Extract the (x, y) coordinate from the center of the cell holding the provided text.  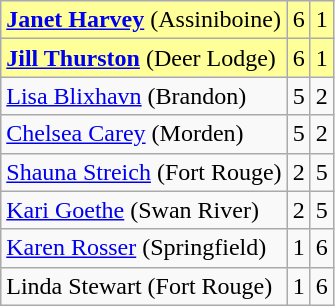
Janet Harvey (Assiniboine) (144, 20)
Linda Stewart (Fort Rouge) (144, 286)
Shauna Streich (Fort Rouge) (144, 172)
Lisa Blixhavn (Brandon) (144, 96)
Kari Goethe (Swan River) (144, 210)
Karen Rosser (Springfield) (144, 248)
Jill Thurston (Deer Lodge) (144, 58)
Chelsea Carey (Morden) (144, 134)
